Return the (X, Y) coordinate for the center point of the cell that contains the specified text.  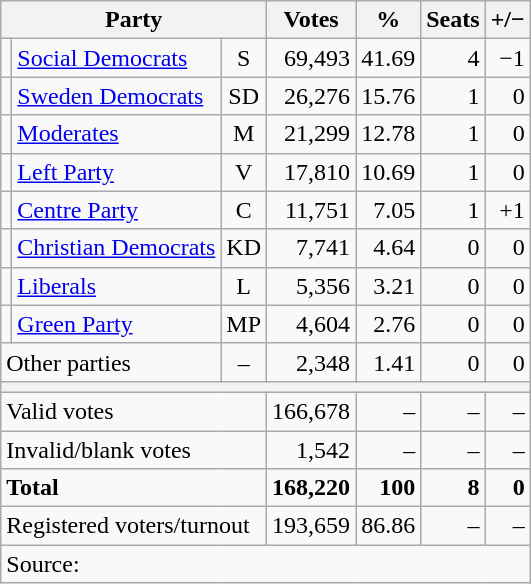
4.64 (388, 248)
166,678 (312, 411)
Seats (453, 20)
69,493 (312, 58)
1,542 (312, 449)
Liberals (116, 286)
41.69 (388, 58)
Votes (312, 20)
Left Party (116, 172)
17,810 (312, 172)
L (244, 286)
Sweden Democrats (116, 96)
Total (134, 488)
Registered voters/turnout (134, 526)
168,220 (312, 488)
8 (453, 488)
193,659 (312, 526)
Social Democrats (116, 58)
10.69 (388, 172)
Other parties (111, 362)
12.78 (388, 134)
Party (134, 20)
C (244, 210)
Invalid/blank votes (134, 449)
86.86 (388, 526)
S (244, 58)
+/− (508, 20)
% (388, 20)
2,348 (312, 362)
1.41 (388, 362)
Green Party (116, 324)
15.76 (388, 96)
Centre Party (116, 210)
Moderates (116, 134)
Valid votes (134, 411)
11,751 (312, 210)
4,604 (312, 324)
7.05 (388, 210)
V (244, 172)
KD (244, 248)
4 (453, 58)
SD (244, 96)
2.76 (388, 324)
26,276 (312, 96)
Christian Democrats (116, 248)
7,741 (312, 248)
3.21 (388, 286)
5,356 (312, 286)
−1 (508, 58)
100 (388, 488)
Source: (266, 564)
MP (244, 324)
+1 (508, 210)
M (244, 134)
21,299 (312, 134)
